Detect which cell encompasses the target text, then output its (X, Y) center coordinate. 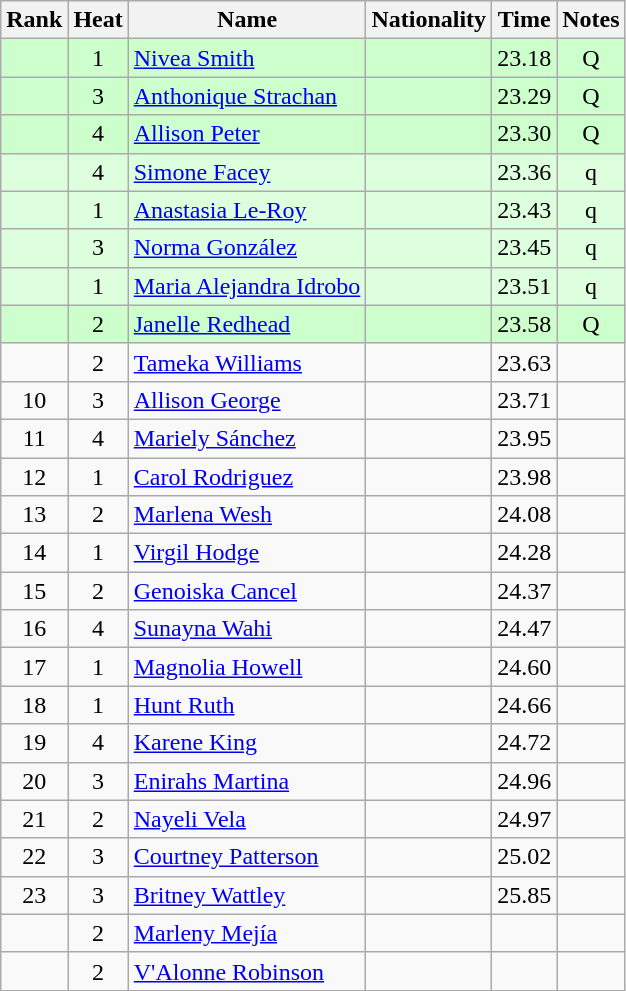
10 (34, 400)
20 (34, 781)
Time (524, 20)
17 (34, 667)
Simone Facey (247, 172)
24.72 (524, 743)
Nayeli Vela (247, 819)
Hunt Ruth (247, 705)
Marleny Mejía (247, 933)
Virgil Hodge (247, 553)
13 (34, 515)
23.36 (524, 172)
23.29 (524, 96)
Britney Wattley (247, 895)
21 (34, 819)
Enirahs Martina (247, 781)
Anthonique Strachan (247, 96)
Sunayna Wahi (247, 629)
Nivea Smith (247, 58)
Rank (34, 20)
23.95 (524, 438)
Tameka Williams (247, 362)
Name (247, 20)
Janelle Redhead (247, 324)
24.47 (524, 629)
Courtney Patterson (247, 857)
11 (34, 438)
23.51 (524, 286)
24.08 (524, 515)
Anastasia Le-Roy (247, 210)
23.63 (524, 362)
24.96 (524, 781)
Allison Peter (247, 134)
Norma González (247, 248)
12 (34, 477)
Nationality (429, 20)
16 (34, 629)
19 (34, 743)
25.02 (524, 857)
23.45 (524, 248)
23.98 (524, 477)
Carol Rodriguez (247, 477)
23.18 (524, 58)
23.43 (524, 210)
Karene King (247, 743)
18 (34, 705)
Allison George (247, 400)
Genoiska Cancel (247, 591)
Notes (591, 20)
24.97 (524, 819)
Marlena Wesh (247, 515)
14 (34, 553)
24.66 (524, 705)
22 (34, 857)
24.28 (524, 553)
25.85 (524, 895)
23.71 (524, 400)
Maria Alejandra Idrobo (247, 286)
23.30 (524, 134)
Magnolia Howell (247, 667)
24.37 (524, 591)
Heat (98, 20)
23.58 (524, 324)
15 (34, 591)
Mariely Sánchez (247, 438)
V'Alonne Robinson (247, 971)
24.60 (524, 667)
23 (34, 895)
